From the cell containing the given text, extract its center point as (x, y) coordinate. 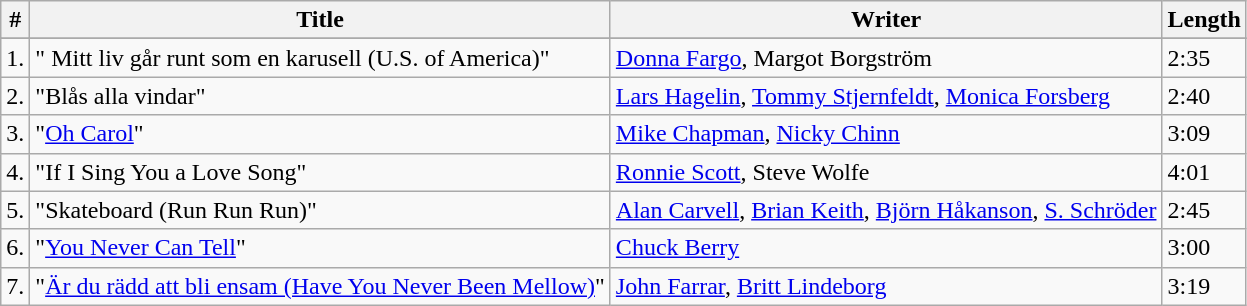
# (16, 20)
Lars Hagelin, Tommy Stjernfeldt, Monica Forsberg (886, 96)
"Skateboard (Run Run Run)" (320, 210)
"If I Sing You a Love Song" (320, 172)
"Är du rädd att bli ensam (Have You Never Been Mellow)" (320, 286)
"You Never Can Tell" (320, 248)
Donna Fargo, Margot Borgström (886, 58)
Length (1204, 20)
Title (320, 20)
"Oh Carol" (320, 134)
2:40 (1204, 96)
3:00 (1204, 248)
2. (16, 96)
Chuck Berry (886, 248)
4. (16, 172)
"Blås alla vindar" (320, 96)
7. (16, 286)
2:45 (1204, 210)
Alan Carvell, Brian Keith, Björn Håkanson, S. Schröder (886, 210)
Writer (886, 20)
5. (16, 210)
2:35 (1204, 58)
" Mitt liv går runt som en karusell (U.S. of America)" (320, 58)
Ronnie Scott, Steve Wolfe (886, 172)
4:01 (1204, 172)
1. (16, 58)
3:19 (1204, 286)
3:09 (1204, 134)
6. (16, 248)
Mike Chapman, Nicky Chinn (886, 134)
3. (16, 134)
John Farrar, Britt Lindeborg (886, 286)
